Scan for the cell matching the given text and deliver its (x, y) coordinate at center. 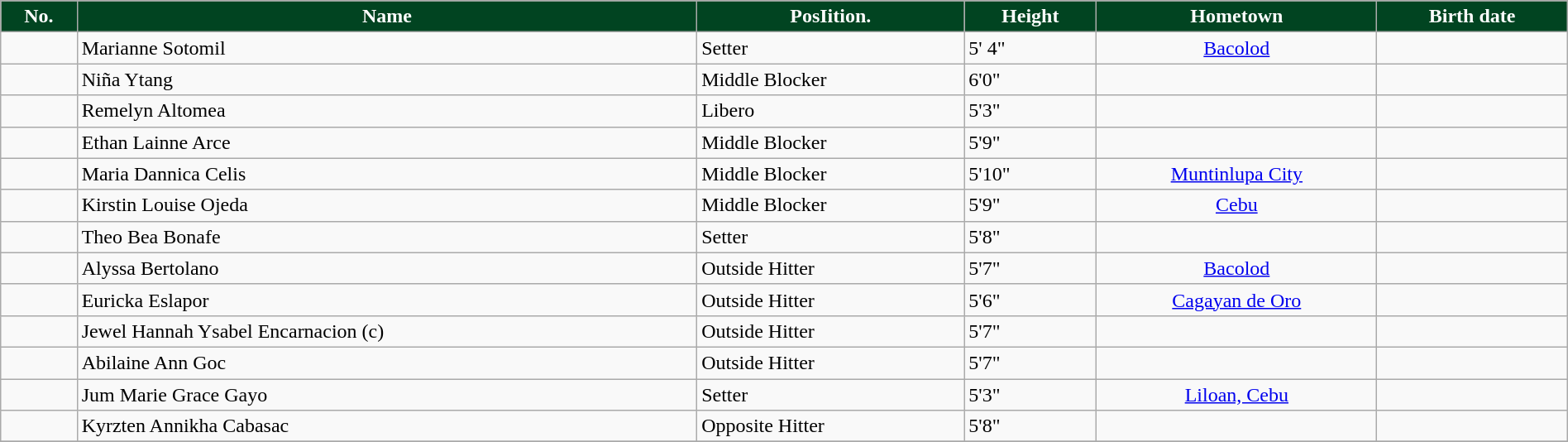
Kyrzten Annikha Cabasac (387, 426)
Cebu (1237, 205)
Kirstin Louise Ojeda (387, 205)
Niña Ytang (387, 79)
Alyssa Bertolano (387, 268)
No. (39, 17)
Euricka Eslapor (387, 300)
5'6" (1030, 300)
Opposite Hitter (830, 426)
Muntinlupa City (1237, 174)
Remelyn Altomea (387, 111)
Hometown (1237, 17)
Jewel Hannah Ysabel Encarnacion (c) (387, 331)
PosIition. (830, 17)
Ethan Lainne Arce (387, 142)
Liloan, Cebu (1237, 395)
Abilaine Ann Goc (387, 363)
Name (387, 17)
Jum Marie Grace Gayo (387, 395)
6'0" (1030, 79)
5'10" (1030, 174)
Theo Bea Bonafe (387, 237)
Libero (830, 111)
Height (1030, 17)
Maria Dannica Celis (387, 174)
Cagayan de Oro (1237, 300)
Birth date (1472, 17)
5' 4" (1030, 48)
Marianne Sotomil (387, 48)
